Find where the given text appears and provide that cell's center as [x, y] coordinate. 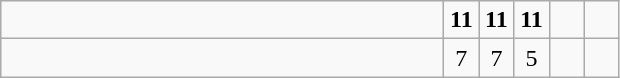
5 [532, 58]
